Identify which cell holds the provided text, then report its (x, y) central coordinate. 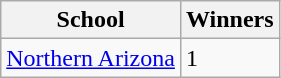
1 (230, 58)
School (91, 20)
Northern Arizona (91, 58)
Winners (230, 20)
